Provide the (x, y) coordinate of the cell's center where the given text is located.  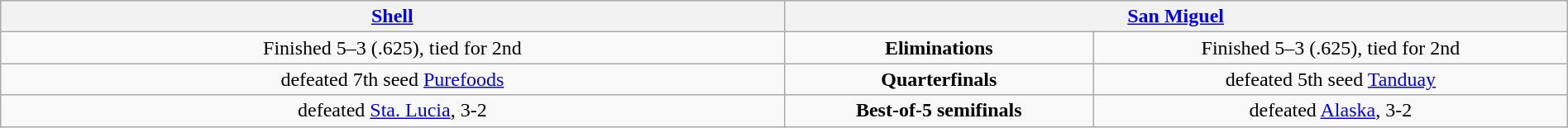
defeated 7th seed Purefoods (392, 79)
defeated 5th seed Tanduay (1331, 79)
defeated Alaska, 3-2 (1331, 111)
San Miguel (1176, 17)
defeated Sta. Lucia, 3-2 (392, 111)
Eliminations (939, 48)
Quarterfinals (939, 79)
Best-of-5 semifinals (939, 111)
Shell (392, 17)
